Determine the (x, y) coordinate at the center of the cell enclosing the given text.  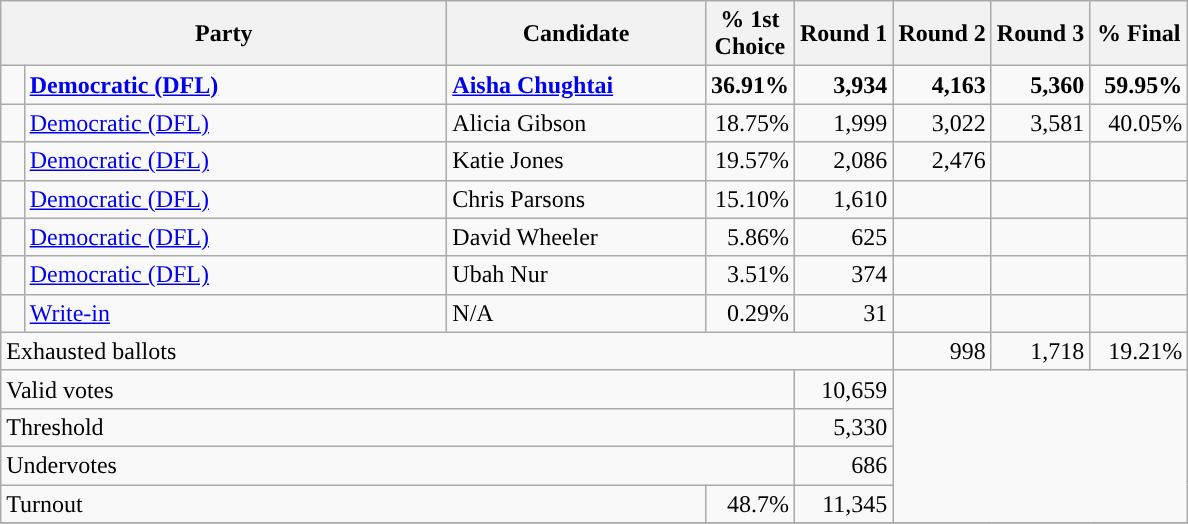
3,934 (843, 85)
19.21% (1139, 351)
36.91% (750, 85)
2,476 (942, 161)
Ubah Nur (576, 275)
11,345 (843, 503)
15.10% (750, 199)
Round 2 (942, 34)
Party (224, 34)
1,718 (1040, 351)
3.51% (750, 275)
3,581 (1040, 123)
10,659 (843, 389)
Write-in (236, 313)
Exhausted ballots (447, 351)
5,330 (843, 427)
Aisha Chughtai (576, 85)
18.75% (750, 123)
Round 3 (1040, 34)
1,999 (843, 123)
0.29% (750, 313)
3,022 (942, 123)
2,086 (843, 161)
Katie Jones (576, 161)
David Wheeler (576, 237)
5,360 (1040, 85)
Chris Parsons (576, 199)
40.05% (1139, 123)
19.57% (750, 161)
686 (843, 465)
Candidate (576, 34)
% Final (1139, 34)
4,163 (942, 85)
31 (843, 313)
Round 1 (843, 34)
998 (942, 351)
1,610 (843, 199)
% 1stChoice (750, 34)
48.7% (750, 503)
5.86% (750, 237)
374 (843, 275)
Threshold (398, 427)
Valid votes (398, 389)
Alicia Gibson (576, 123)
59.95% (1139, 85)
Turnout (354, 503)
N/A (576, 313)
625 (843, 237)
Undervotes (398, 465)
